Return the (X, Y) coordinate for the center point of the cell that contains the specified text.  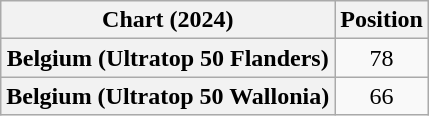
Position (382, 20)
Chart (2024) (168, 20)
78 (382, 58)
66 (382, 96)
Belgium (Ultratop 50 Wallonia) (168, 96)
Belgium (Ultratop 50 Flanders) (168, 58)
